Extract the [x, y] coordinate from the center of the cell holding the provided text.  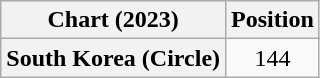
Chart (2023) [114, 20]
144 [273, 58]
Position [273, 20]
South Korea (Circle) [114, 58]
